Detect which cell encompasses the target text, then output its (X, Y) center coordinate. 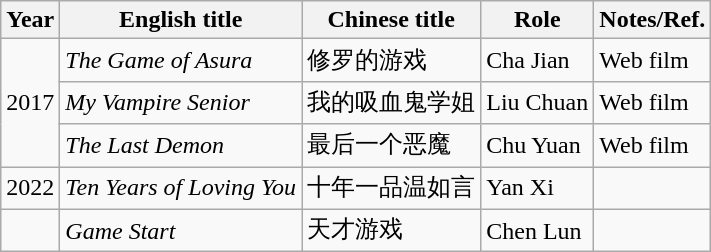
2017 (30, 103)
Notes/Ref. (652, 20)
The Last Demon (181, 146)
Role (538, 20)
Chen Lun (538, 230)
The Game of Asura (181, 60)
Year (30, 20)
修罗的游戏 (392, 60)
Yan Xi (538, 188)
Liu Chuan (538, 102)
Game Start (181, 230)
Ten Years of Loving You (181, 188)
Chu Yuan (538, 146)
天才游戏 (392, 230)
Cha Jian (538, 60)
Chinese title (392, 20)
2022 (30, 188)
My Vampire Senior (181, 102)
我的吸血鬼学姐 (392, 102)
最后一个恶魔 (392, 146)
十年一品温如言 (392, 188)
English title (181, 20)
